Determine the (x, y) coordinate at the center of the cell enclosing the given text.  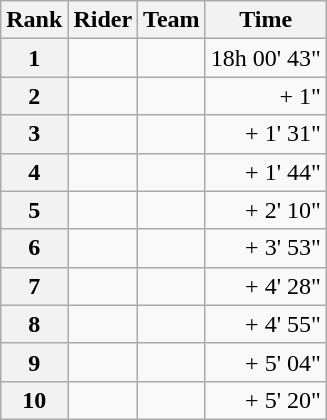
5 (34, 210)
+ 5' 20" (266, 400)
4 (34, 172)
+ 4' 28" (266, 286)
2 (34, 96)
+ 4' 55" (266, 324)
3 (34, 134)
+ 5' 04" (266, 362)
Rider (103, 20)
18h 00' 43" (266, 58)
+ 2' 10" (266, 210)
+ 1' 44" (266, 172)
+ 1' 31" (266, 134)
1 (34, 58)
7 (34, 286)
Team (172, 20)
Time (266, 20)
Rank (34, 20)
+ 1" (266, 96)
10 (34, 400)
9 (34, 362)
+ 3' 53" (266, 248)
6 (34, 248)
8 (34, 324)
